Find where the given text appears and provide that cell's center as [X, Y] coordinate. 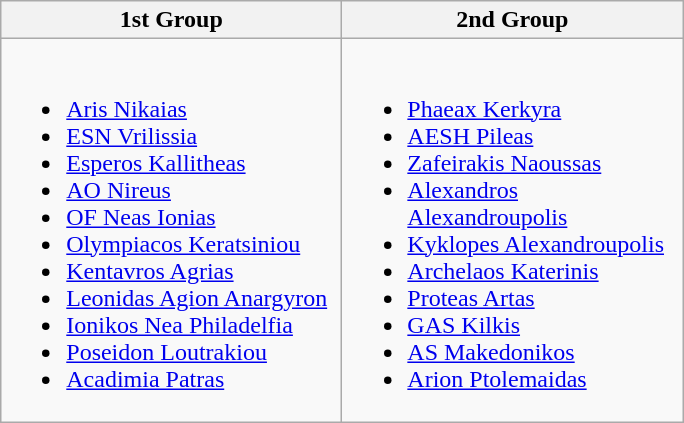
2nd Group [512, 20]
1st Group [172, 20]
